Extract the (X, Y) coordinate from the center of the cell holding the provided text.  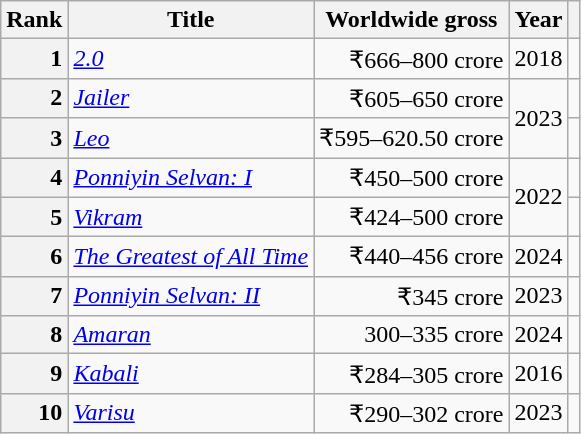
Ponniyin Selvan: I (191, 178)
7 (34, 296)
6 (34, 257)
Jailer (191, 98)
₹290–302 crore (412, 413)
5 (34, 217)
Rank (34, 20)
Leo (191, 138)
Amaran (191, 335)
300–335 crore (412, 335)
Year (538, 20)
₹666–800 crore (412, 59)
Title (191, 20)
2016 (538, 374)
₹345 crore (412, 296)
Vikram (191, 217)
₹595–620.50 crore (412, 138)
10 (34, 413)
2018 (538, 59)
₹440–456 crore (412, 257)
The Greatest of All Time (191, 257)
2 (34, 98)
Worldwide gross (412, 20)
1 (34, 59)
Ponniyin Selvan: II (191, 296)
8 (34, 335)
2022 (538, 198)
Kabali (191, 374)
9 (34, 374)
2.0 (191, 59)
Varisu (191, 413)
₹605–650 crore (412, 98)
₹284–305 crore (412, 374)
4 (34, 178)
₹450–500 crore (412, 178)
₹424–500 crore (412, 217)
3 (34, 138)
